Scan for the cell matching the given text and deliver its (X, Y) coordinate at center. 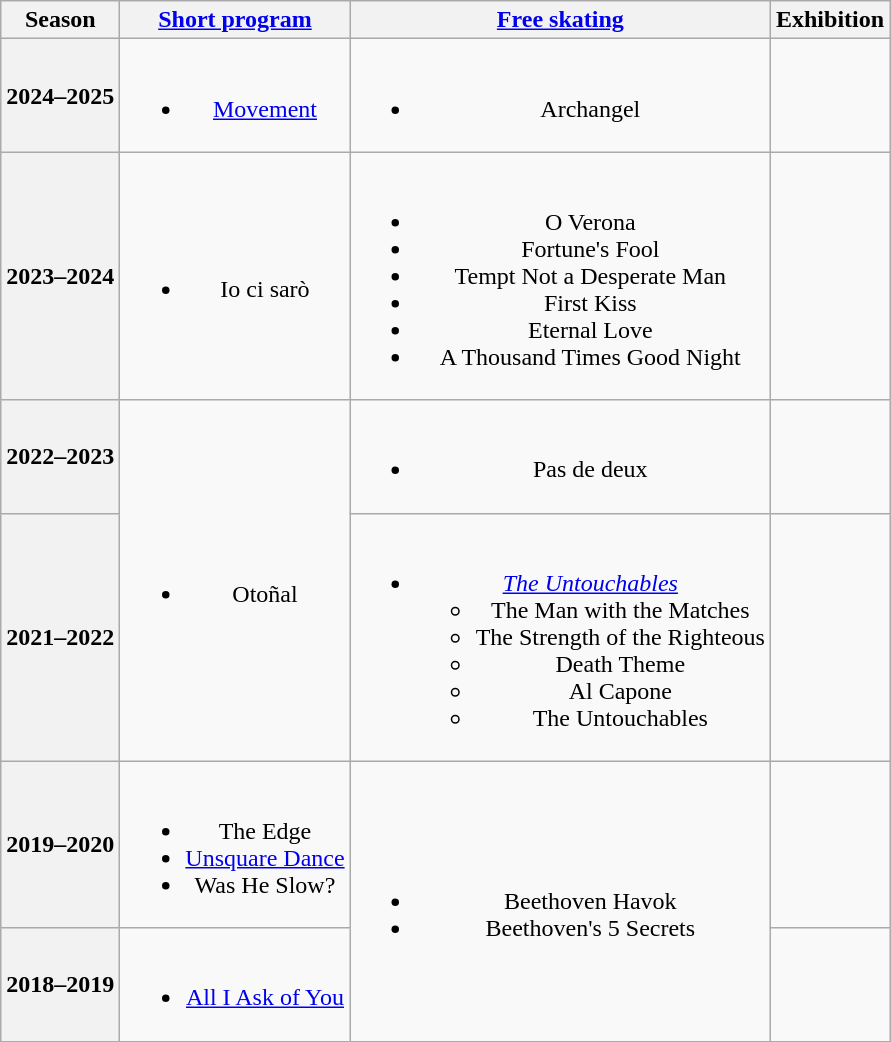
All I Ask of You (235, 984)
Otoñal (235, 580)
2022–2023 (60, 456)
Free skating (560, 20)
2024–2025 (60, 96)
The UntouchablesThe Man with the MatchesThe Strength of the RighteousDeath ThemeAl CaponeThe Untouchables (560, 637)
2019–2020 (60, 844)
Archangel (560, 96)
O Verona Fortune's FoolTempt Not a Desperate ManFirst KissEternal LoveA Thousand Times Good Night (560, 276)
Short program (235, 20)
The Edge Unsquare Dance Was He Slow? (235, 844)
2021–2022 (60, 637)
2018–2019 (60, 984)
2023–2024 (60, 276)
Pas de deux (560, 456)
Season (60, 20)
Beethoven Havok Beethoven's 5 Secrets (560, 901)
Io ci sarò (235, 276)
Exhibition (830, 20)
Movement (235, 96)
